Capture the cell that displays the provided text and extract its (X, Y) central coordinate. 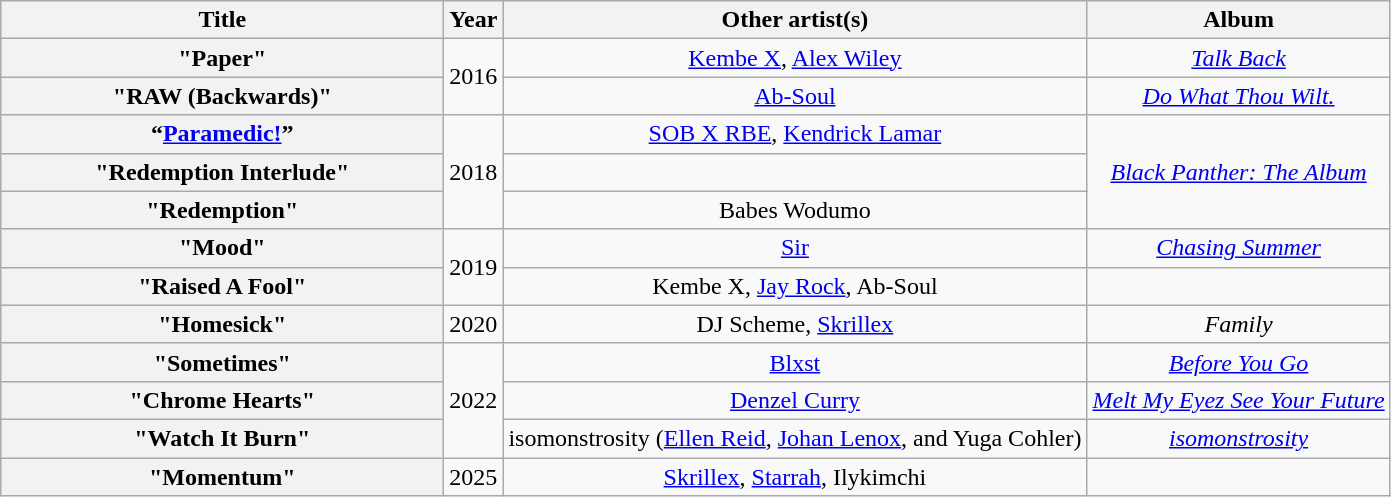
Skrillex, Starrah, Ilykimchi (795, 477)
“Paramedic!” (222, 134)
"Raised A Fool" (222, 286)
Melt My Eyez See Your Future (1238, 400)
Black Panther: The Album (1238, 172)
Year (474, 20)
"Redemption" (222, 210)
2019 (474, 267)
Family (1238, 324)
Denzel Curry (795, 400)
Sir (795, 248)
"RAW (Backwards)" (222, 96)
Chasing Summer (1238, 248)
"Paper" (222, 58)
Blxst (795, 362)
"Chrome Hearts" (222, 400)
2018 (474, 172)
"Momentum" (222, 477)
Kembe X, Alex Wiley (795, 58)
DJ Scheme, Skrillex (795, 324)
2025 (474, 477)
SOB X RBE, Kendrick Lamar (795, 134)
"Mood" (222, 248)
"Watch It Burn" (222, 438)
2022 (474, 400)
Album (1238, 20)
Kembe X, Jay Rock, Ab-Soul (795, 286)
Before You Go (1238, 362)
Other artist(s) (795, 20)
"Homesick" (222, 324)
Title (222, 20)
2016 (474, 77)
Do What Thou Wilt. (1238, 96)
Talk Back (1238, 58)
isomonstrosity (1238, 438)
"Sometimes" (222, 362)
isomonstrosity (Ellen Reid, Johan Lenox, and Yuga Cohler) (795, 438)
Babes Wodumo (795, 210)
"Redemption Interlude" (222, 172)
Ab-Soul (795, 96)
2020 (474, 324)
